Capture the cell that displays the provided text and extract its [X, Y] central coordinate. 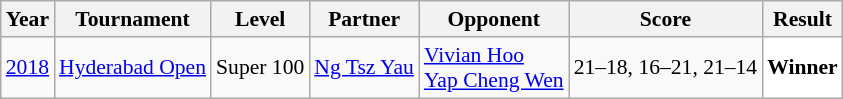
Vivian Hoo Yap Cheng Wen [494, 68]
Partner [364, 19]
Hyderabad Open [132, 68]
Opponent [494, 19]
2018 [28, 68]
21–18, 16–21, 21–14 [666, 68]
Ng Tsz Yau [364, 68]
Super 100 [260, 68]
Result [802, 19]
Level [260, 19]
Score [666, 19]
Winner [802, 68]
Year [28, 19]
Tournament [132, 19]
